Locate the cell with the specified text and output its [X, Y] center coordinate. 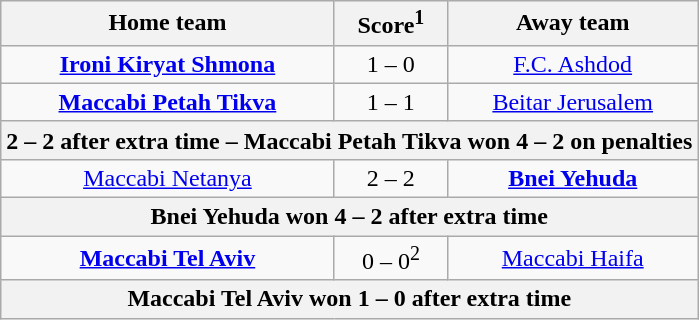
Maccabi Tel Aviv won 1 – 0 after extra time [350, 299]
Maccabi Tel Aviv [168, 258]
0 – 02 [391, 258]
Away team [573, 24]
2 – 2 after extra time – Maccabi Petah Tikva won 4 – 2 on penalties [350, 140]
Beitar Jerusalem [573, 102]
Maccabi Netanya [168, 178]
Maccabi Haifa [573, 258]
1 – 0 [391, 64]
F.C. Ashdod [573, 64]
1 – 1 [391, 102]
Score1 [391, 24]
Bnei Yehuda won 4 – 2 after extra time [350, 217]
Bnei Yehuda [573, 178]
Maccabi Petah Tikva [168, 102]
Ironi Kiryat Shmona [168, 64]
2 – 2 [391, 178]
Home team [168, 24]
